Detect which cell encompasses the target text, then output its (X, Y) center coordinate. 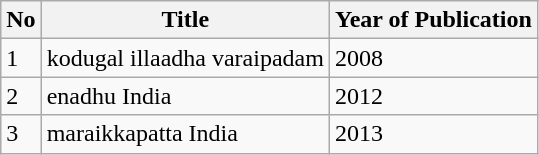
2012 (433, 96)
1 (21, 58)
2008 (433, 58)
kodugal illaadha varaipadam (185, 58)
2013 (433, 134)
No (21, 20)
Year of Publication (433, 20)
Title (185, 20)
enadhu India (185, 96)
2 (21, 96)
3 (21, 134)
maraikkapatta India (185, 134)
